Scan for the cell matching the given text and deliver its (X, Y) coordinate at center. 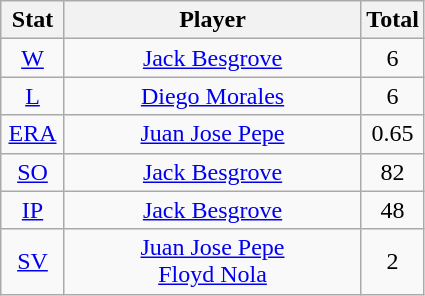
Total (393, 20)
Player (212, 20)
L (33, 96)
Diego Morales (212, 96)
2 (393, 262)
IP (33, 210)
82 (393, 172)
Stat (33, 20)
SO (33, 172)
SV (33, 262)
ERA (33, 134)
48 (393, 210)
Juan Jose Pepe (212, 134)
W (33, 58)
0.65 (393, 134)
Juan Jose Pepe Floyd Nola (212, 262)
